From the cell containing the given text, extract its center point as (X, Y) coordinate. 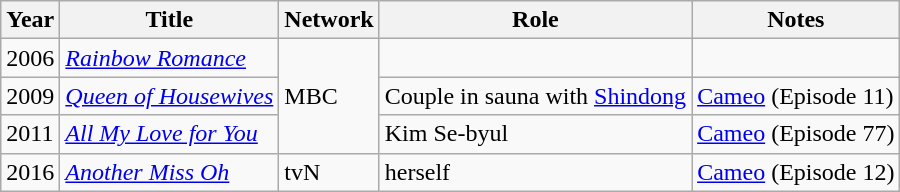
2011 (30, 134)
Title (170, 20)
herself (535, 172)
Network (329, 20)
MBC (329, 96)
Year (30, 20)
Cameo (Episode 11) (796, 96)
2006 (30, 58)
Couple in sauna with Shindong (535, 96)
2016 (30, 172)
tvN (329, 172)
Role (535, 20)
Another Miss Oh (170, 172)
Cameo (Episode 77) (796, 134)
Cameo (Episode 12) (796, 172)
All My Love for You (170, 134)
Rainbow Romance (170, 58)
2009 (30, 96)
Kim Se-byul (535, 134)
Notes (796, 20)
Queen of Housewives (170, 96)
